Return the [X, Y] coordinate for the center point of the cell that contains the specified text.  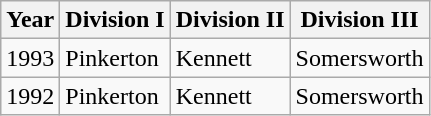
Year [30, 20]
Division III [360, 20]
Division I [115, 20]
1992 [30, 96]
Division II [230, 20]
1993 [30, 58]
